Pinpoint the cell where the given text exists, returning its [x, y] midpoint coordinate. 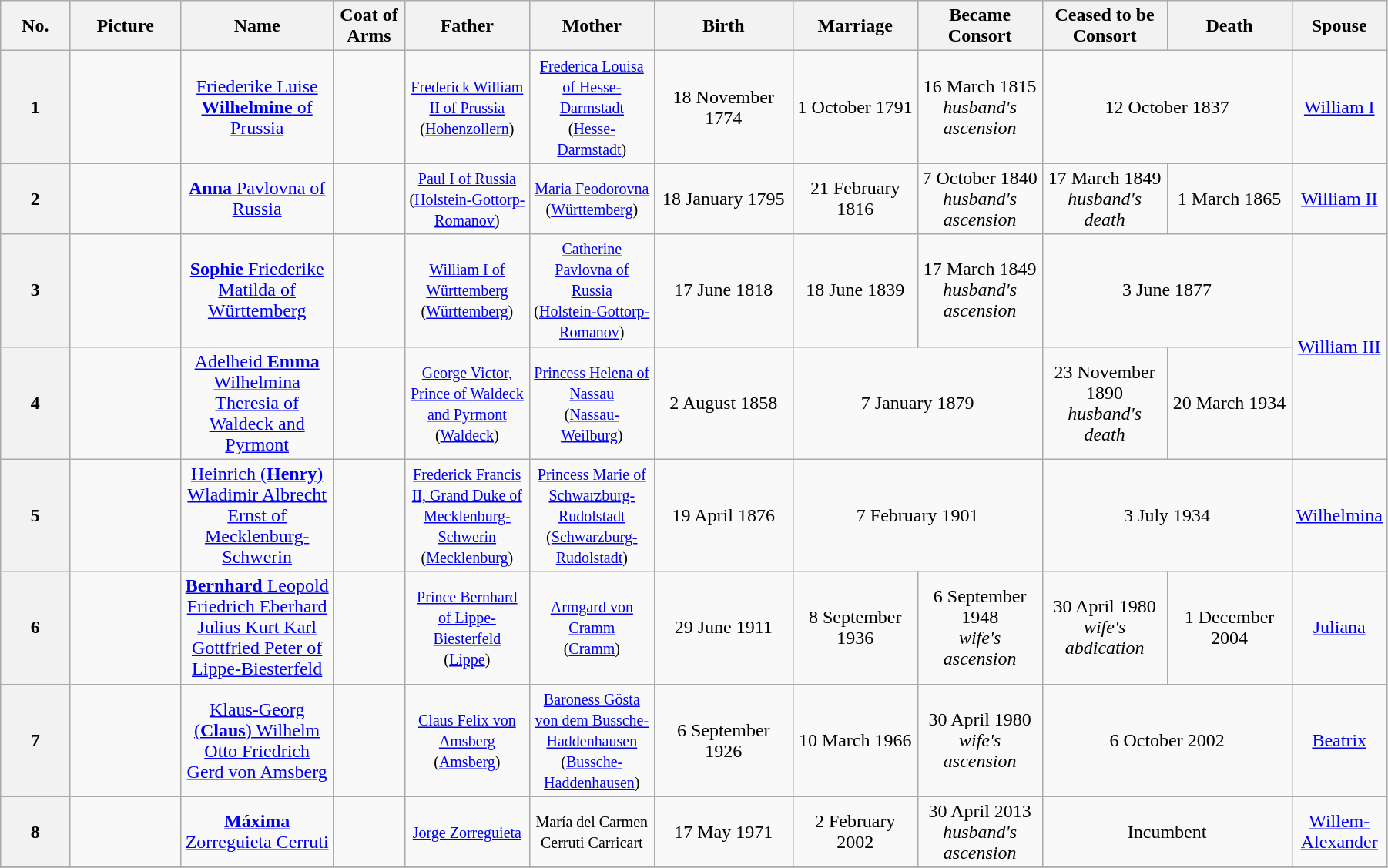
Wilhelmina [1339, 515]
William II [1339, 199]
17 May 1971 [723, 832]
18 January 1795 [723, 199]
Maria Feodorovna(Württemberg) [592, 199]
Willem-Alexander [1339, 832]
2 February 2002 [855, 832]
2 August 1858 [723, 403]
1 [35, 107]
21 February 1816 [855, 199]
Became Consort [980, 26]
17 March 1849husband's death [1105, 199]
Princess Marie of Schwarzburg-Rudolstadt(Schwarzburg-Rudolstadt) [592, 515]
Klaus-Georg (Claus) Wilhelm Otto Friedrich Gerd von Amsberg [257, 740]
5 [35, 515]
Coat of Arms [370, 26]
Birth [723, 26]
Anna Pavlovna of Russia [257, 199]
2 [35, 199]
Máxima Zorreguieta Cerruti [257, 832]
7 October 1840husband's ascension [980, 199]
7 February 1901 [917, 515]
Picture [126, 26]
30 April 1980wife's abdication [1105, 628]
Ceased to be Consort [1105, 26]
Baroness Gösta von dem Bussche-Haddenhausen(Bussche-Haddenhausen) [592, 740]
7 [35, 740]
20 March 1934 [1229, 403]
Catherine Pavlovna of Russia(Holstein-Gottorp-Romanov) [592, 290]
Mother [592, 26]
10 March 1966 [855, 740]
6 October 2002 [1167, 740]
Armgard von Cramm(Cramm) [592, 628]
3 [35, 290]
William I [1339, 107]
Paul I of Russia(Holstein-Gottorp-Romanov) [467, 199]
Adelheid Emma Wilhelmina Theresia of Waldeck and Pyrmont [257, 403]
Jorge Zorreguieta [467, 832]
1 December 2004 [1229, 628]
17 March 1849husband's ascension [980, 290]
Frederick Francis II, Grand Duke of Mecklenburg-Schwerin(Mecklenburg) [467, 515]
6 [35, 628]
7 January 1879 [917, 403]
3 June 1877 [1167, 290]
Death [1229, 26]
Heinrich (Henry) Wladimir Albrecht Ernst of Mecklenburg-Schwerin [257, 515]
18 June 1839 [855, 290]
Beatrix [1339, 740]
Claus Felix von Amsberg(Amsberg) [467, 740]
Princess Helena of Nassau(Nassau-Weilburg) [592, 403]
12 October 1837 [1167, 107]
George Victor, Prince of Waldeck and Pyrmont(Waldeck) [467, 403]
1 October 1791 [855, 107]
Spouse [1339, 26]
30 April 1980wife's ascension [980, 740]
16 March 1815husband's ascension [980, 107]
Name [257, 26]
Frederica Louisa of Hesse-Darmstadt(Hesse-Darmstadt) [592, 107]
29 June 1911 [723, 628]
6 September 1926 [723, 740]
Incumbent [1167, 832]
Bernhard Leopold Friedrich Eberhard Julius Kurt Karl Gottfried Peter of Lippe-Biesterfeld [257, 628]
No. [35, 26]
William I of Württemberg(Württemberg) [467, 290]
Frederick William II of Prussia(Hohenzollern) [467, 107]
3 July 1934 [1167, 515]
Prince Bernhard of Lippe-Biesterfeld(Lippe) [467, 628]
17 June 1818 [723, 290]
23 November 1890husband's death [1105, 403]
William III [1339, 347]
Friederike Luise Wilhelmine of Prussia [257, 107]
8 September 1936 [855, 628]
18 November 1774 [723, 107]
Sophie Friederike Matilda of Württemberg [257, 290]
6 September 1948wife's ascension [980, 628]
19 April 1876 [723, 515]
Marriage [855, 26]
1 March 1865 [1229, 199]
Father [467, 26]
8 [35, 832]
Juliana [1339, 628]
María del Carmen Cerruti Carricart [592, 832]
4 [35, 403]
30 April 2013husband's ascension [980, 832]
